Return the (x, y) coordinate for the center point of the cell that contains the specified text.  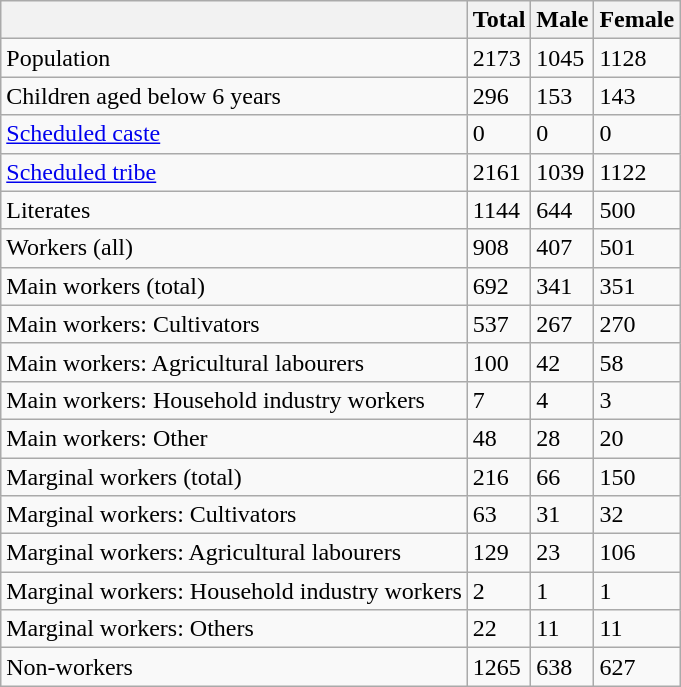
Main workers: Household industry workers (234, 400)
267 (562, 324)
143 (637, 96)
Marginal workers: Others (234, 629)
23 (562, 553)
1265 (499, 667)
1045 (562, 58)
Marginal workers: Agricultural labourers (234, 553)
Non-workers (234, 667)
638 (562, 667)
Marginal workers: Household industry workers (234, 591)
1144 (499, 210)
2 (499, 591)
Total (499, 20)
153 (562, 96)
1039 (562, 172)
48 (499, 438)
Marginal workers (total) (234, 477)
2161 (499, 172)
3 (637, 400)
692 (499, 286)
22 (499, 629)
Population (234, 58)
Scheduled tribe (234, 172)
129 (499, 553)
63 (499, 515)
Literates (234, 210)
270 (637, 324)
58 (637, 362)
Male (562, 20)
501 (637, 248)
Female (637, 20)
7 (499, 400)
2173 (499, 58)
106 (637, 553)
Workers (all) (234, 248)
42 (562, 362)
4 (562, 400)
407 (562, 248)
537 (499, 324)
28 (562, 438)
150 (637, 477)
31 (562, 515)
644 (562, 210)
351 (637, 286)
Main workers (total) (234, 286)
341 (562, 286)
296 (499, 96)
Main workers: Agricultural labourers (234, 362)
500 (637, 210)
Marginal workers: Cultivators (234, 515)
66 (562, 477)
20 (637, 438)
1122 (637, 172)
Scheduled caste (234, 134)
1128 (637, 58)
Main workers: Cultivators (234, 324)
908 (499, 248)
32 (637, 515)
Main workers: Other (234, 438)
216 (499, 477)
627 (637, 667)
Children aged below 6 years (234, 96)
100 (499, 362)
